Return [x, y] of the center of cell containing provided text 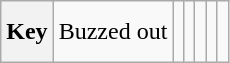
Key [27, 32]
Buzzed out [113, 32]
